Scan for the cell matching the given text and deliver its [x, y] coordinate at center. 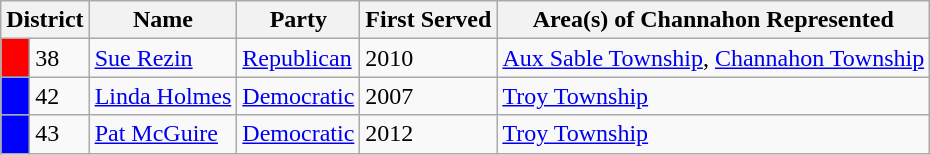
Area(s) of Channahon Represented [714, 20]
Party [298, 20]
2007 [428, 96]
First Served [428, 20]
Republican [298, 58]
Linda Holmes [163, 96]
Aux Sable Township, Channahon Township [714, 58]
43 [60, 134]
Sue Rezin [163, 58]
Name [163, 20]
42 [60, 96]
38 [60, 58]
District [45, 20]
Pat McGuire [163, 134]
2010 [428, 58]
2012 [428, 134]
